Return the [x, y] coordinate for the center point of the cell that contains the specified text.  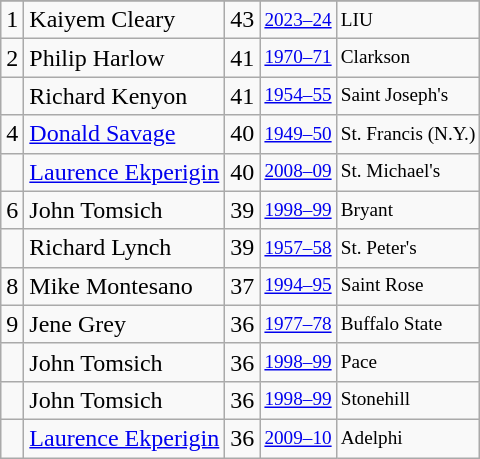
Richard Kenyon [124, 96]
Pace [408, 362]
4 [12, 134]
St. Francis (N.Y.) [408, 134]
1949–50 [298, 134]
1994–95 [298, 286]
2 [12, 58]
Philip Harlow [124, 58]
Richard Lynch [124, 248]
Adelphi [408, 438]
Saint Rose [408, 286]
Mike Montesano [124, 286]
2009–10 [298, 438]
9 [12, 324]
Donald Savage [124, 134]
Stonehill [408, 400]
8 [12, 286]
1 [12, 20]
1957–58 [298, 248]
2023–24 [298, 20]
1954–55 [298, 96]
Jene Grey [124, 324]
St. Michael's [408, 172]
1970–71 [298, 58]
Buffalo State [408, 324]
6 [12, 210]
1977–78 [298, 324]
37 [242, 286]
St. Peter's [408, 248]
2008–09 [298, 172]
Kaiyem Cleary [124, 20]
Saint Joseph's [408, 96]
Bryant [408, 210]
LIU [408, 20]
43 [242, 20]
Clarkson [408, 58]
